Pinpoint the cell where the given text exists, returning its [x, y] midpoint coordinate. 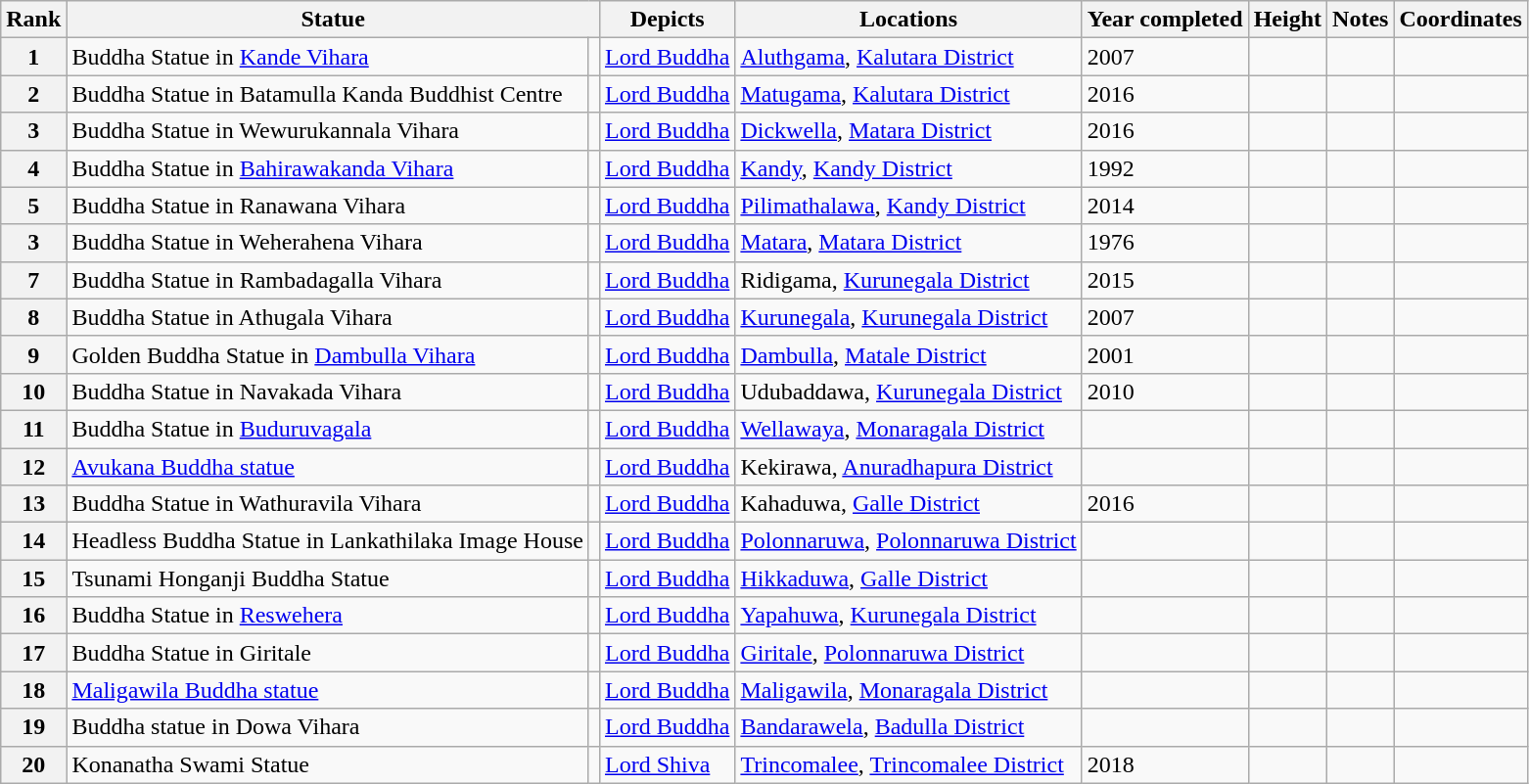
Buddha Statue in Batamulla Kanda Buddhist Centre [328, 94]
Avukana Buddha statue [328, 467]
Dickwella, Matara District [908, 131]
Kahaduwa, Galle District [908, 504]
13 [33, 504]
Aluthgama, Kalutara District [908, 57]
10 [33, 392]
Statue [333, 20]
Kurunegala, Kurunegala District [908, 317]
Polonnaruwa, Polonnaruwa District [908, 541]
18 [33, 690]
Coordinates [1460, 20]
Buddha Statue in Giritale [328, 653]
2 [33, 94]
1976 [1165, 243]
Bandarawela, Badulla District [908, 727]
11 [33, 429]
Ridigama, Kurunegala District [908, 280]
Buddha Statue in Athugala Vihara [328, 317]
Udubaddawa, Kurunegala District [908, 392]
Headless Buddha Statue in Lankathilaka Image House [328, 541]
15 [33, 578]
Kandy, Kandy District [908, 168]
14 [33, 541]
Wellawaya, Monaragala District [908, 429]
Hikkaduwa, Galle District [908, 578]
Buddha Statue in Navakada Vihara [328, 392]
Buddha Statue in Ranawana Vihara [328, 206]
4 [33, 168]
Depicts [667, 20]
Trincomalee, Trincomalee District [908, 764]
Locations [908, 20]
2018 [1165, 764]
Tsunami Honganji Buddha Statue [328, 578]
Maligawila, Monaragala District [908, 690]
5 [33, 206]
Konanatha Swami Statue [328, 764]
Year completed [1165, 20]
Buddha Statue in Reswehera [328, 616]
20 [33, 764]
Buddha Statue in Bahirawakanda Vihara [328, 168]
2010 [1165, 392]
Height [1287, 20]
17 [33, 653]
1992 [1165, 168]
12 [33, 467]
Buddha statue in Dowa Vihara [328, 727]
2001 [1165, 354]
Rank [33, 20]
8 [33, 317]
Lord Shiva [667, 764]
Yapahuwa, Kurunegala District [908, 616]
19 [33, 727]
Dambulla, Matale District [908, 354]
Buddha Statue in Kande Vihara [328, 57]
Buddha Statue in Rambadagalla Vihara [328, 280]
Matara, Matara District [908, 243]
9 [33, 354]
16 [33, 616]
2015 [1165, 280]
Pilimathalawa, Kandy District [908, 206]
Notes [1361, 20]
1 [33, 57]
Maligawila Buddha statue [328, 690]
Buddha Statue in Wathuravila Vihara [328, 504]
Buddha Statue in Weherahena Vihara [328, 243]
Kekirawa, Anuradhapura District [908, 467]
Matugama, Kalutara District [908, 94]
Golden Buddha Statue in Dambulla Vihara [328, 354]
7 [33, 280]
Buddha Statue in Buduruvagala [328, 429]
2014 [1165, 206]
Giritale, Polonnaruwa District [908, 653]
Buddha Statue in Wewurukannala Vihara [328, 131]
